Output the (x, y) coordinate of the center of the cell containing the given text.  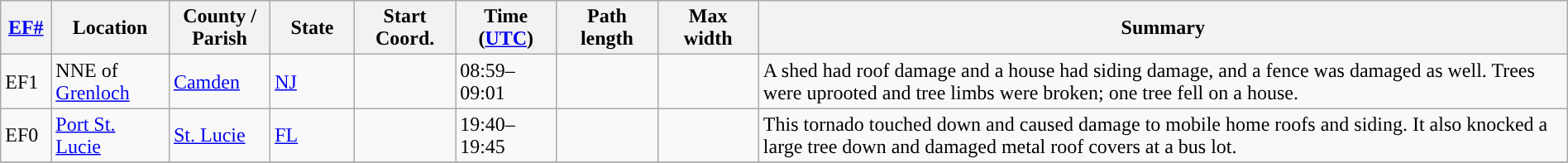
NJ (313, 81)
EF1 (26, 81)
Start Coord. (404, 28)
Summary (1163, 28)
St. Lucie (219, 136)
County / Parish (219, 28)
Time (UTC) (506, 28)
Location (111, 28)
EF0 (26, 136)
FL (313, 136)
Max width (708, 28)
08:59–09:01 (506, 81)
NNE of Grenloch (111, 81)
Camden (219, 81)
EF# (26, 28)
19:40–19:45 (506, 136)
Path length (607, 28)
State (313, 28)
Port St. Lucie (111, 136)
